Return the [X, Y] coordinate for the center point of the cell that contains the specified text.  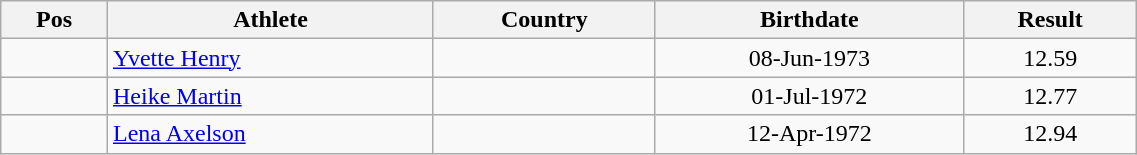
12-Apr-1972 [809, 134]
Birthdate [809, 20]
Athlete [271, 20]
Lena Axelson [271, 134]
12.94 [1050, 134]
01-Jul-1972 [809, 96]
08-Jun-1973 [809, 58]
Heike Martin [271, 96]
12.59 [1050, 58]
Country [544, 20]
Pos [54, 20]
Yvette Henry [271, 58]
12.77 [1050, 96]
Result [1050, 20]
